Identify which cell holds the provided text, then report its [X, Y] central coordinate. 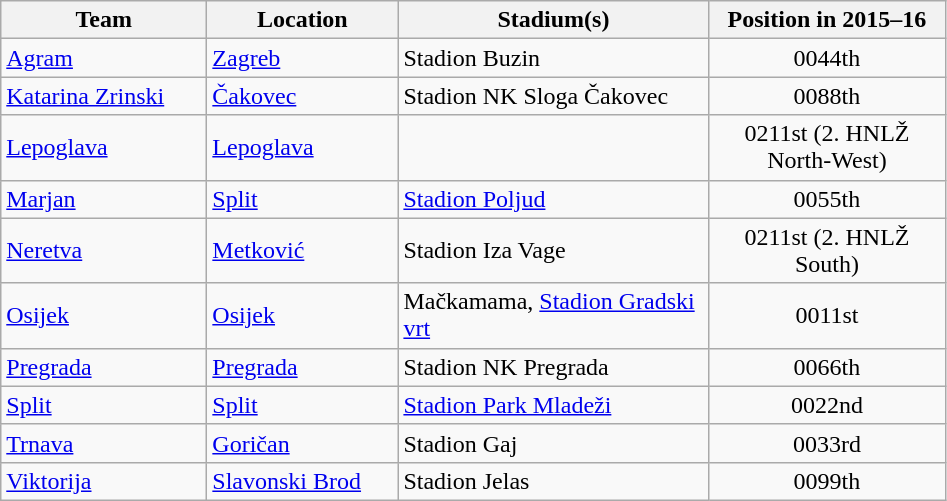
Stadion NK Pregrada [554, 367]
0066th [827, 367]
Stadion Gaj [554, 443]
Stadion Buzin [554, 58]
0044th [827, 58]
0055th [827, 199]
Goričan [302, 443]
0033rd [827, 443]
Location [302, 20]
0088th [827, 96]
0099th [827, 481]
Marjan [104, 199]
Slavonski Brod [302, 481]
Stadion Iza Vage [554, 250]
Mačkamama, Stadion Gradski vrt [554, 316]
Katarina Zrinski [104, 96]
Viktorija [104, 481]
0011st [827, 316]
Čakovec [302, 96]
Team [104, 20]
Position in 2015–16 [827, 20]
Stadion NK Sloga Čakovec [554, 96]
0211st (2. HNLŽ North-West) [827, 148]
0022nd [827, 405]
0211st (2. HNLŽ South) [827, 250]
Stadion Poljud [554, 199]
Stadium(s) [554, 20]
Agram [104, 58]
Stadion Jelas [554, 481]
Metković [302, 250]
Stadion Park Mladeži [554, 405]
Trnava [104, 443]
Zagreb [302, 58]
Neretva [104, 250]
